Return the [x, y] coordinate for the center point of the cell that contains the specified text.  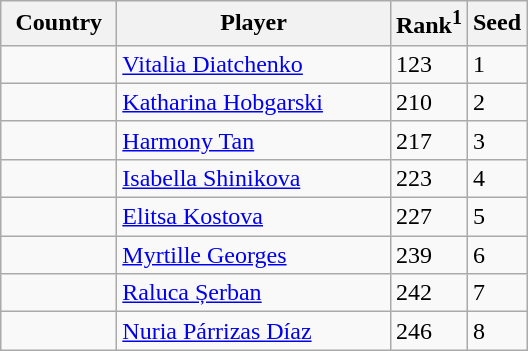
8 [496, 331]
242 [428, 293]
Myrtille Georges [254, 255]
5 [496, 217]
Seed [496, 24]
2 [496, 102]
Rank1 [428, 24]
123 [428, 64]
217 [428, 140]
6 [496, 255]
Vitalia Diatchenko [254, 64]
Elitsa Kostova [254, 217]
239 [428, 255]
Harmony Tan [254, 140]
4 [496, 178]
Country [59, 24]
7 [496, 293]
Raluca Șerban [254, 293]
227 [428, 217]
223 [428, 178]
3 [496, 140]
Nuria Párrizas Díaz [254, 331]
210 [428, 102]
246 [428, 331]
Isabella Shinikova [254, 178]
Player [254, 24]
1 [496, 64]
Katharina Hobgarski [254, 102]
